Detect which cell encompasses the target text, then output its [x, y] center coordinate. 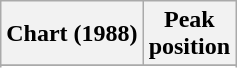
Chart (1988) [72, 34]
Peakposition [189, 34]
